Extract the [x, y] coordinate from the center of the cell holding the provided text.  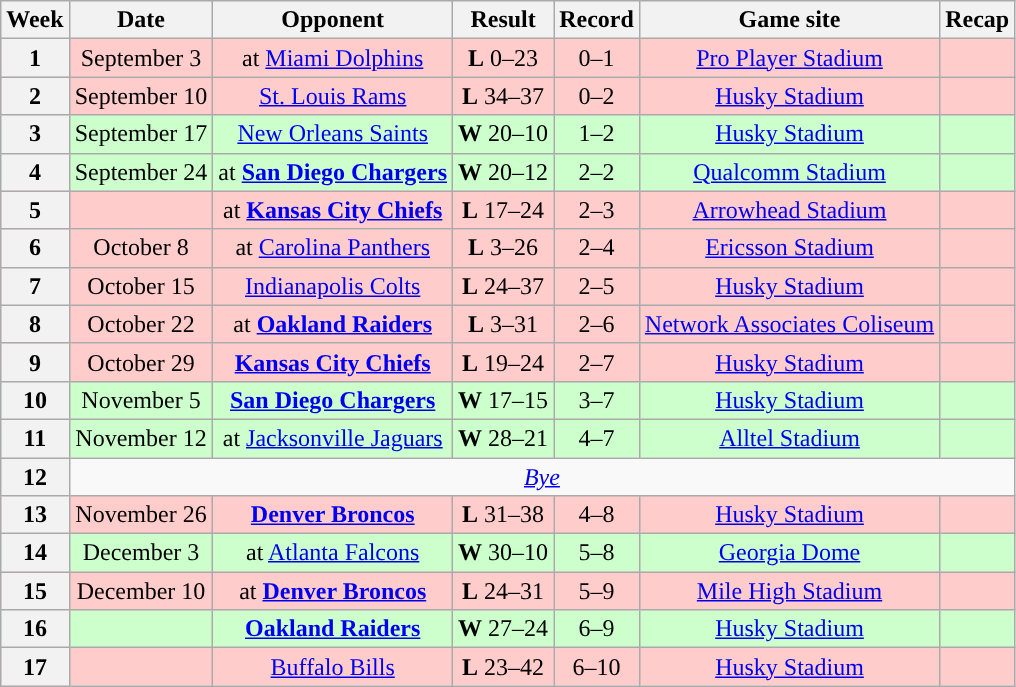
Date [141, 20]
2–5 [597, 286]
5–9 [597, 591]
L 17–24 [504, 210]
November 12 [141, 438]
2–7 [597, 362]
Recap [978, 20]
L 0–23 [504, 58]
L 23–42 [504, 667]
Georgia Dome [789, 553]
15 [35, 591]
W 27–24 [504, 629]
Alltel Stadium [789, 438]
at Oakland Raiders [333, 324]
Pro Player Stadium [789, 58]
St. Louis Rams [333, 96]
L 24–31 [504, 591]
10 [35, 400]
September 17 [141, 134]
17 [35, 667]
9 [35, 362]
Arrowhead Stadium [789, 210]
Qualcomm Stadium [789, 172]
W 20–12 [504, 172]
12 [35, 477]
13 [35, 515]
W 17–15 [504, 400]
2–2 [597, 172]
Ericsson Stadium [789, 248]
L 31–38 [504, 515]
W 30–10 [504, 553]
7 [35, 286]
Denver Broncos [333, 515]
4–7 [597, 438]
16 [35, 629]
Week [35, 20]
2–3 [597, 210]
Buffalo Bills [333, 667]
Game site [789, 20]
September 24 [141, 172]
September 10 [141, 96]
at Denver Broncos [333, 591]
Opponent [333, 20]
Mile High Stadium [789, 591]
6 [35, 248]
San Diego Chargers [333, 400]
4 [35, 172]
Result [504, 20]
L 34–37 [504, 96]
3 [35, 134]
2–4 [597, 248]
at Jacksonville Jaguars [333, 438]
at Kansas City Chiefs [333, 210]
6–9 [597, 629]
November 5 [141, 400]
Kansas City Chiefs [333, 362]
at Carolina Panthers [333, 248]
December 10 [141, 591]
8 [35, 324]
2–6 [597, 324]
1–2 [597, 134]
5–8 [597, 553]
New Orleans Saints [333, 134]
Record [597, 20]
2 [35, 96]
14 [35, 553]
W 20–10 [504, 134]
L 3–31 [504, 324]
Bye [542, 477]
Network Associates Coliseum [789, 324]
6–10 [597, 667]
L 3–26 [504, 248]
L 24–37 [504, 286]
September 3 [141, 58]
1 [35, 58]
0–1 [597, 58]
October 29 [141, 362]
3–7 [597, 400]
L 19–24 [504, 362]
October 15 [141, 286]
November 26 [141, 515]
October 8 [141, 248]
11 [35, 438]
4–8 [597, 515]
October 22 [141, 324]
at San Diego Chargers [333, 172]
at Atlanta Falcons [333, 553]
W 28–21 [504, 438]
0–2 [597, 96]
Oakland Raiders [333, 629]
Indianapolis Colts [333, 286]
December 3 [141, 553]
5 [35, 210]
at Miami Dolphins [333, 58]
